Return [X, Y] of the center of cell containing provided text 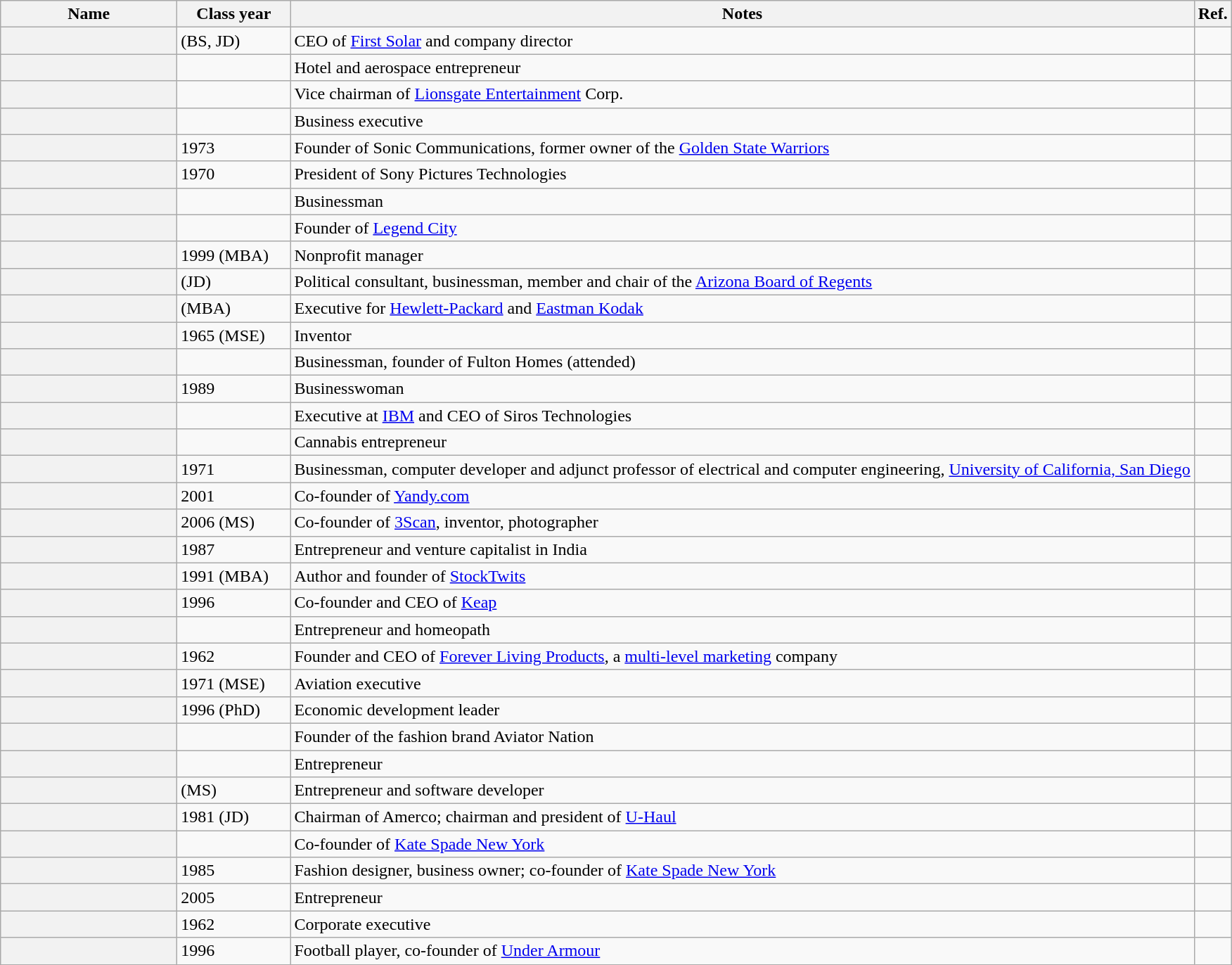
(MBA) [233, 308]
1981 (JD) [233, 817]
CEO of First Solar and company director [743, 41]
Businessman [743, 201]
(MS) [233, 791]
(BS, JD) [233, 41]
Founder of Legend City [743, 228]
Author and founder of StockTwits [743, 576]
Businessman, founder of Fulton Homes (attended) [743, 362]
Vice chairman of Lionsgate Entertainment Corp. [743, 94]
Co-founder of Kate Spade New York [743, 844]
2005 [233, 897]
Entrepreneur and homeopath [743, 630]
Nonprofit manager [743, 255]
Executive for Hewlett-Packard and Eastman Kodak [743, 308]
1971 (MSE) [233, 683]
1987 [233, 549]
Executive at IBM and CEO of Siros Technologies [743, 416]
Economic development leader [743, 710]
Ref. [1212, 14]
Cannabis entrepreneur [743, 442]
1999 (MBA) [233, 255]
President of Sony Pictures Technologies [743, 174]
Aviation executive [743, 683]
Hotel and aerospace entrepreneur [743, 68]
Businesswoman [743, 389]
Inventor [743, 335]
1991 (MBA) [233, 576]
Chairman of Amerco; chairman and president of U-Haul [743, 817]
2001 [233, 496]
1996 (PhD) [233, 710]
1970 [233, 174]
1965 (MSE) [233, 335]
2006 (MS) [233, 523]
Founder and CEO of Forever Living Products, a multi-level marketing company [743, 656]
Entrepreneur and software developer [743, 791]
Name [89, 14]
Football player, co-founder of Under Armour [743, 951]
(JD) [233, 281]
Corporate executive [743, 924]
Business executive [743, 121]
Fashion designer, business owner; co-founder of Kate Spade New York [743, 871]
Notes [743, 14]
Co-founder of Yandy.com [743, 496]
1985 [233, 871]
1971 [233, 469]
Founder of the fashion brand Aviator Nation [743, 736]
1973 [233, 148]
Founder of Sonic Communications, former owner of the Golden State Warriors [743, 148]
Class year [233, 14]
Co-founder of 3Scan, inventor, photographer [743, 523]
Political consultant, businessman, member and chair of the Arizona Board of Regents [743, 281]
Businessman, computer developer and adjunct professor of electrical and computer engineering, University of California, San Diego [743, 469]
Entrepreneur and venture capitalist in India [743, 549]
Co-founder and CEO of Keap [743, 603]
1989 [233, 389]
